Return the [X, Y] coordinate for the center point of the cell that contains the specified text.  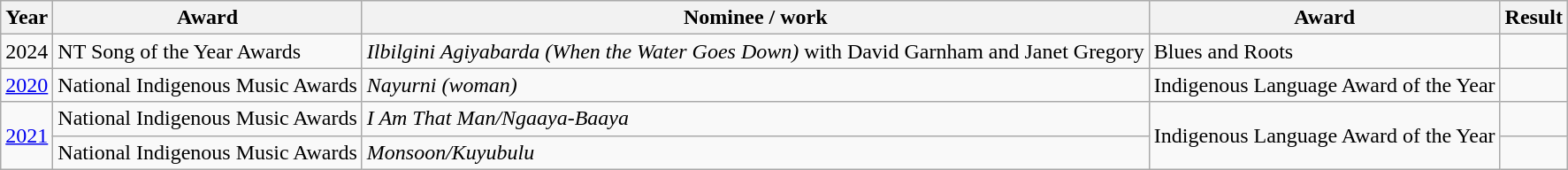
Blues and Roots [1325, 51]
2020 [27, 85]
Ilbilgini Agiyabarda (When the Water Goes Down) with David Garnham and Janet Gregory [755, 51]
2024 [27, 51]
Nominee / work [755, 18]
Nayurni (woman) [755, 85]
NT Song of the Year Awards [207, 51]
Result [1534, 18]
I Am That Man/Ngaaya-Baaya [755, 119]
Monsoon/Kuyubulu [755, 152]
2021 [27, 135]
Year [27, 18]
